Find where the given text appears and provide that cell's center as (x, y) coordinate. 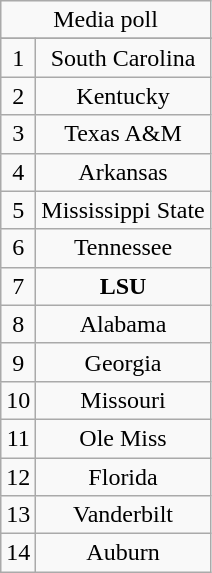
Kentucky (123, 96)
14 (18, 553)
1 (18, 58)
Florida (123, 477)
4 (18, 172)
Media poll (106, 20)
Alabama (123, 324)
10 (18, 400)
11 (18, 438)
2 (18, 96)
Tennessee (123, 248)
Arkansas (123, 172)
Mississippi State (123, 210)
LSU (123, 286)
9 (18, 362)
3 (18, 134)
Missouri (123, 400)
Georgia (123, 362)
13 (18, 515)
7 (18, 286)
Vanderbilt (123, 515)
5 (18, 210)
Texas A&M (123, 134)
Ole Miss (123, 438)
8 (18, 324)
Auburn (123, 553)
South Carolina (123, 58)
6 (18, 248)
12 (18, 477)
